Return the [X, Y] coordinate for the center point of the cell that contains the specified text.  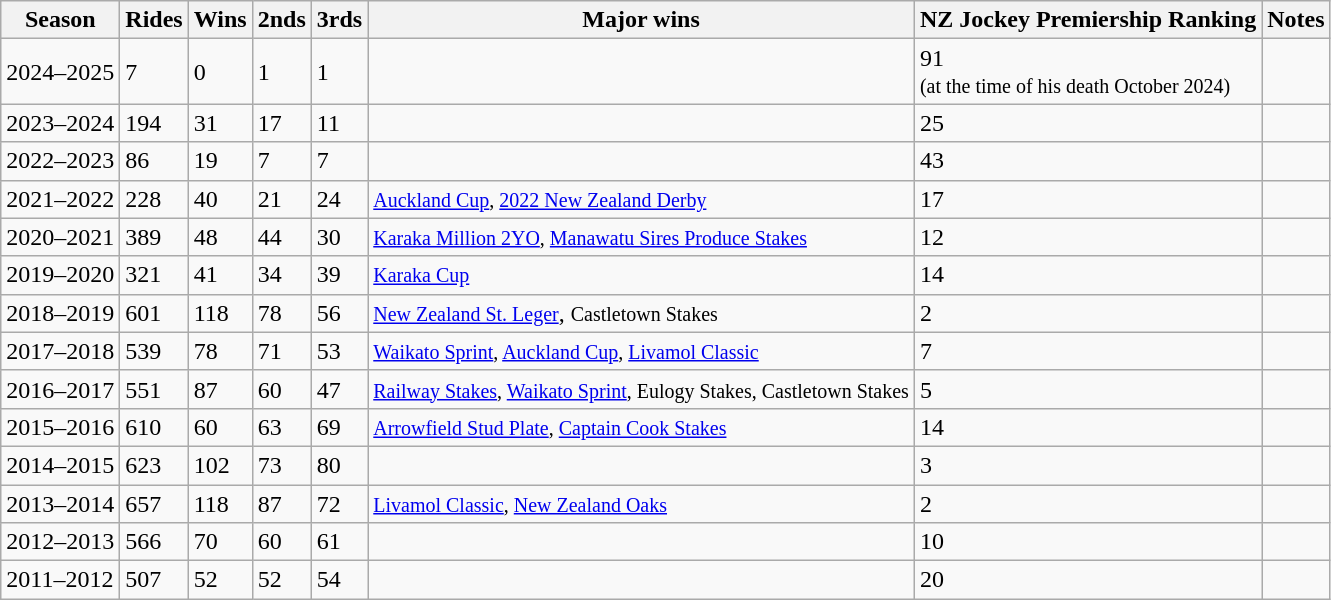
Karaka Million 2YO, Manawatu Sires Produce Stakes [642, 237]
New Zealand St. Leger, Castletown Stakes [642, 313]
102 [220, 465]
0 [220, 72]
91(at the time of his death October 2024) [1088, 72]
Waikato Sprint, Auckland Cup, Livamol Classic [642, 351]
63 [282, 427]
21 [282, 199]
2015–2016 [60, 427]
44 [282, 237]
2018–2019 [60, 313]
Auckland Cup, 2022 New Zealand Derby [642, 199]
11 [339, 123]
2012–2013 [60, 542]
24 [339, 199]
623 [154, 465]
41 [220, 275]
30 [339, 237]
Arrowfield Stud Plate, Captain Cook Stakes [642, 427]
2013–2014 [60, 503]
566 [154, 542]
53 [339, 351]
Rides [154, 20]
Karaka Cup [642, 275]
10 [1088, 542]
47 [339, 389]
Season [60, 20]
228 [154, 199]
389 [154, 237]
12 [1088, 237]
20 [1088, 580]
31 [220, 123]
2020–2021 [60, 237]
2022–2023 [60, 161]
3rds [339, 20]
2016–2017 [60, 389]
40 [220, 199]
Livamol Classic, New Zealand Oaks [642, 503]
34 [282, 275]
80 [339, 465]
Notes [1296, 20]
Railway Stakes, Waikato Sprint, Eulogy Stakes, Castletown Stakes [642, 389]
70 [220, 542]
Major wins [642, 20]
551 [154, 389]
610 [154, 427]
2019–2020 [60, 275]
19 [220, 161]
2021–2022 [60, 199]
2024–2025 [60, 72]
539 [154, 351]
86 [154, 161]
69 [339, 427]
72 [339, 503]
507 [154, 580]
54 [339, 580]
39 [339, 275]
2017–2018 [60, 351]
601 [154, 313]
194 [154, 123]
48 [220, 237]
2nds [282, 20]
56 [339, 313]
71 [282, 351]
3 [1088, 465]
2023–2024 [60, 123]
NZ Jockey Premiership Ranking [1088, 20]
2014–2015 [60, 465]
25 [1088, 123]
73 [282, 465]
2011–2012 [60, 580]
657 [154, 503]
5 [1088, 389]
321 [154, 275]
Wins [220, 20]
61 [339, 542]
43 [1088, 161]
